From the cell containing the given text, extract its center point as (x, y) coordinate. 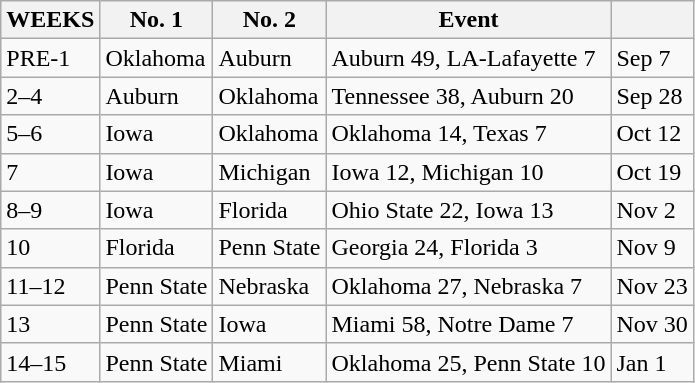
Miami 58, Notre Dame 7 (468, 324)
Event (468, 20)
5–6 (50, 134)
Michigan (270, 172)
Oct 12 (652, 134)
Nov 30 (652, 324)
Sep 7 (652, 58)
No. 2 (270, 20)
13 (50, 324)
Oklahoma 27, Nebraska 7 (468, 286)
7 (50, 172)
11–12 (50, 286)
Jan 1 (652, 362)
Oklahoma 25, Penn State 10 (468, 362)
Miami (270, 362)
Tennessee 38, Auburn 20 (468, 96)
Iowa 12, Michigan 10 (468, 172)
Nov 2 (652, 210)
10 (50, 248)
WEEKS (50, 20)
PRE-1 (50, 58)
Ohio State 22, Iowa 13 (468, 210)
14–15 (50, 362)
Auburn 49, LA-Lafayette 7 (468, 58)
Oct 19 (652, 172)
Sep 28 (652, 96)
Oklahoma 14, Texas 7 (468, 134)
Nov 9 (652, 248)
Nebraska (270, 286)
Nov 23 (652, 286)
Georgia 24, Florida 3 (468, 248)
2–4 (50, 96)
No. 1 (156, 20)
8–9 (50, 210)
